Return the (X, Y) coordinate for the center point of the cell that contains the specified text.  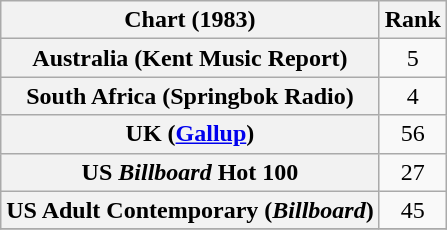
South Africa (Springbok Radio) (190, 96)
45 (412, 210)
5 (412, 58)
4 (412, 96)
US Billboard Hot 100 (190, 172)
Australia (Kent Music Report) (190, 58)
Chart (1983) (190, 20)
56 (412, 134)
UK (Gallup) (190, 134)
Rank (412, 20)
27 (412, 172)
US Adult Contemporary (Billboard) (190, 210)
